Detect which cell encompasses the target text, then output its (x, y) center coordinate. 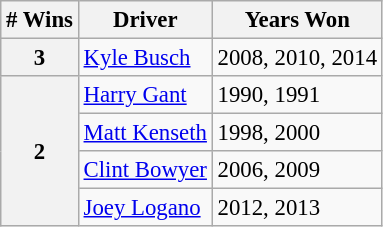
Joey Logano (145, 208)
2012, 2013 (297, 208)
1998, 2000 (297, 133)
Clint Bowyer (145, 170)
3 (40, 58)
1990, 1991 (297, 95)
Years Won (297, 20)
Matt Kenseth (145, 133)
Kyle Busch (145, 58)
Driver (145, 20)
# Wins (40, 20)
Harry Gant (145, 95)
2008, 2010, 2014 (297, 58)
2006, 2009 (297, 170)
2 (40, 151)
